Detect which cell encompasses the target text, then output its (X, Y) center coordinate. 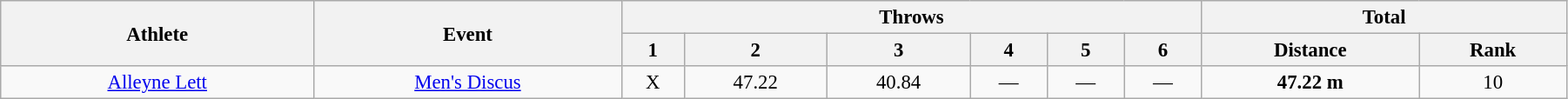
Alleyne Lett (157, 82)
40.84 (898, 82)
6 (1163, 50)
47.22 m (1310, 82)
Total (1384, 17)
Athlete (157, 33)
Event (468, 33)
4 (1009, 50)
10 (1493, 82)
2 (755, 50)
Distance (1310, 50)
3 (898, 50)
47.22 (755, 82)
X (653, 82)
Throws (912, 17)
Men's Discus (468, 82)
1 (653, 50)
Rank (1493, 50)
5 (1086, 50)
